Output the (x, y) coordinate of the center of the cell containing the given text.  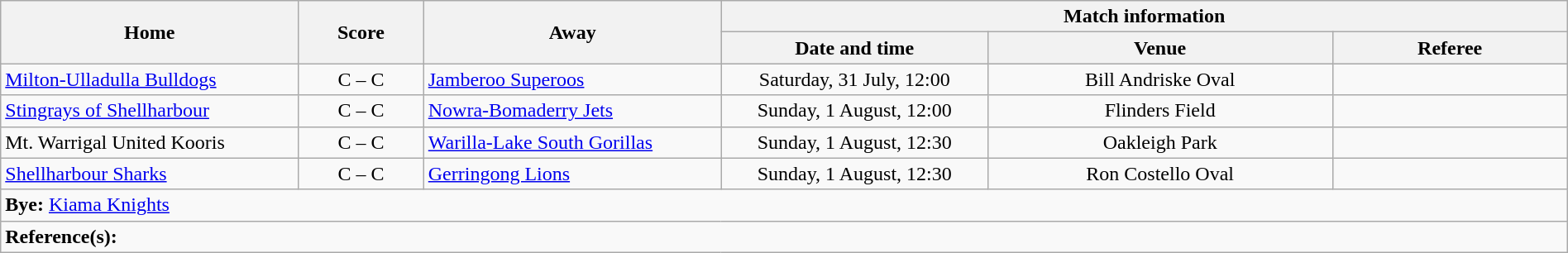
Gerringong Lions (572, 174)
Sunday, 1 August, 12:00 (854, 111)
Stingrays of Shellharbour (150, 111)
Saturday, 31 July, 12:00 (854, 79)
Milton-Ulladulla Bulldogs (150, 79)
Away (572, 32)
Nowra-Bomaderry Jets (572, 111)
Ron Costello Oval (1159, 174)
Mt. Warrigal United Kooris (150, 142)
Reference(s): (784, 236)
Referee (1450, 48)
Shellharbour Sharks (150, 174)
Flinders Field (1159, 111)
Bye: Kiama Knights (784, 205)
Home (150, 32)
Date and time (854, 48)
Venue (1159, 48)
Match information (1145, 17)
Warilla-Lake South Gorillas (572, 142)
Jamberoo Superoos (572, 79)
Bill Andriske Oval (1159, 79)
Oakleigh Park (1159, 142)
Score (361, 32)
